Identify which cell holds the provided text, then report its (x, y) central coordinate. 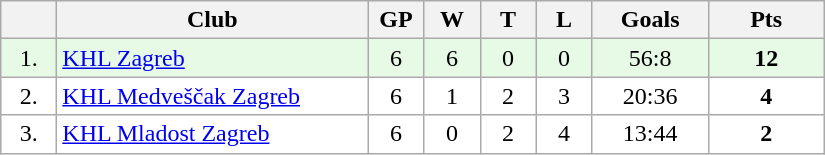
GP (396, 20)
3 (564, 96)
1 (452, 96)
KHL Zagreb (212, 58)
2. (29, 96)
KHL Mladost Zagreb (212, 134)
W (452, 20)
56:8 (650, 58)
L (564, 20)
13:44 (650, 134)
12 (766, 58)
3. (29, 134)
KHL Medveščak Zagreb (212, 96)
Club (212, 20)
T (508, 20)
Goals (650, 20)
1. (29, 58)
20:36 (650, 96)
Pts (766, 20)
